Scan for the cell matching the given text and deliver its (x, y) coordinate at center. 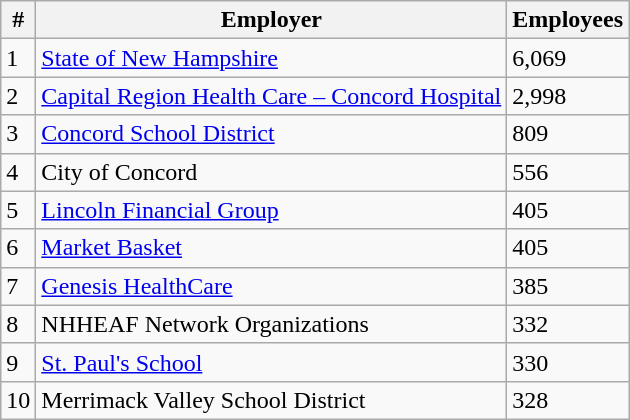
556 (568, 172)
Lincoln Financial Group (272, 210)
1 (18, 58)
St. Paul's School (272, 362)
2 (18, 96)
Employer (272, 20)
332 (568, 324)
2,998 (568, 96)
809 (568, 134)
Employees (568, 20)
328 (568, 400)
# (18, 20)
385 (568, 286)
Concord School District (272, 134)
6,069 (568, 58)
7 (18, 286)
NHHEAF Network Organizations (272, 324)
Capital Region Health Care – Concord Hospital (272, 96)
4 (18, 172)
10 (18, 400)
Market Basket (272, 248)
City of Concord (272, 172)
Genesis HealthCare (272, 286)
State of New Hampshire (272, 58)
6 (18, 248)
330 (568, 362)
8 (18, 324)
Merrimack Valley School District (272, 400)
3 (18, 134)
5 (18, 210)
9 (18, 362)
